Capture the cell that displays the provided text and extract its (x, y) central coordinate. 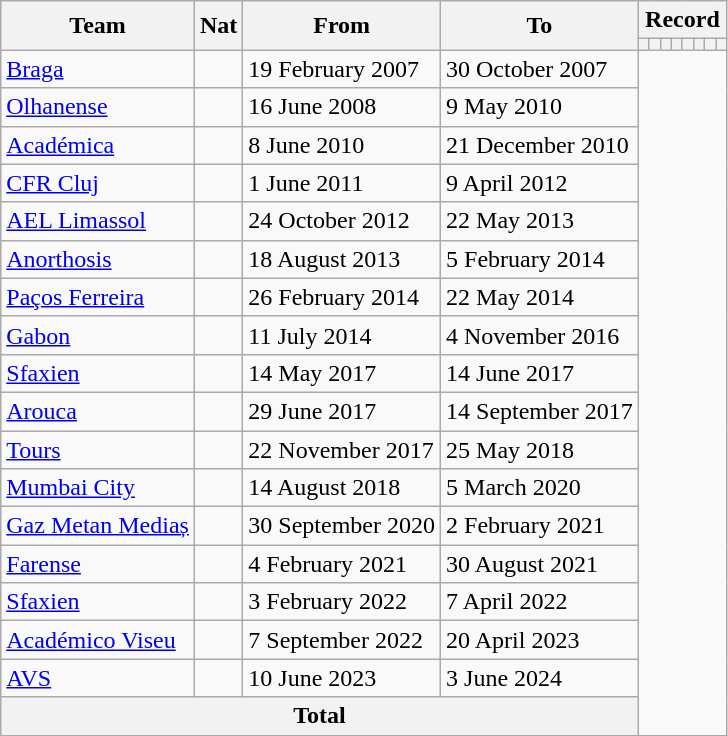
To (540, 26)
From (342, 26)
AVS (98, 678)
Team (98, 26)
Mumbai City (98, 488)
30 September 2020 (342, 526)
30 October 2007 (540, 69)
9 April 2012 (540, 183)
CFR Cluj (98, 183)
1 June 2011 (342, 183)
Paços Ferreira (98, 297)
7 April 2022 (540, 602)
Farense (98, 564)
29 June 2017 (342, 411)
19 February 2007 (342, 69)
AEL Limassol (98, 221)
11 July 2014 (342, 335)
14 August 2018 (342, 488)
24 October 2012 (342, 221)
Gabon (98, 335)
Braga (98, 69)
Record (682, 20)
Anorthosis (98, 259)
26 February 2014 (342, 297)
16 June 2008 (342, 107)
20 April 2023 (540, 640)
3 June 2024 (540, 678)
Tours (98, 449)
7 September 2022 (342, 640)
Gaz Metan Mediaș (98, 526)
14 September 2017 (540, 411)
Arouca (98, 411)
22 November 2017 (342, 449)
10 June 2023 (342, 678)
Total (320, 716)
Olhanense (98, 107)
9 May 2010 (540, 107)
8 June 2010 (342, 145)
22 May 2013 (540, 221)
21 December 2010 (540, 145)
Académica (98, 145)
4 November 2016 (540, 335)
14 May 2017 (342, 373)
25 May 2018 (540, 449)
4 February 2021 (342, 564)
22 May 2014 (540, 297)
30 August 2021 (540, 564)
18 August 2013 (342, 259)
Nat (218, 26)
14 June 2017 (540, 373)
5 February 2014 (540, 259)
2 February 2021 (540, 526)
Académico Viseu (98, 640)
5 March 2020 (540, 488)
3 February 2022 (342, 602)
